Return (X, Y) of the center of cell containing provided text 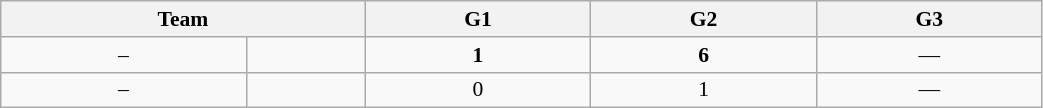
0 (478, 90)
G2 (704, 19)
6 (704, 55)
Team (183, 19)
G1 (478, 19)
G3 (929, 19)
